Extract the (X, Y) coordinate from the center of the cell holding the provided text.  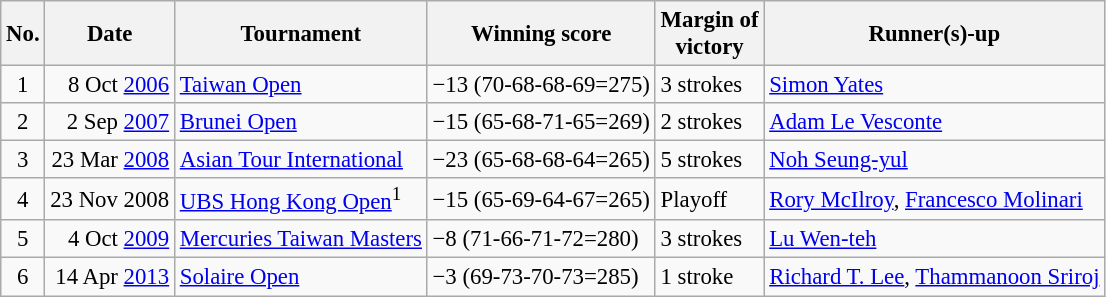
Adam Le Vesconte (934, 122)
No. (23, 34)
2 (23, 122)
UBS Hong Kong Open1 (300, 199)
Asian Tour International (300, 160)
Playoff (710, 199)
Richard T. Lee, Thammanoon Sriroj (934, 277)
Runner(s)-up (934, 34)
Margin ofvictory (710, 34)
1 (23, 85)
−13 (70-68-68-69=275) (541, 85)
3 (23, 160)
−23 (65-68-68-64=265) (541, 160)
−8 (71-66-71-72=280) (541, 239)
−15 (65-69-64-67=265) (541, 199)
Simon Yates (934, 85)
Mercuries Taiwan Masters (300, 239)
4 (23, 199)
23 Nov 2008 (110, 199)
Brunei Open (300, 122)
8 Oct 2006 (110, 85)
Date (110, 34)
Winning score (541, 34)
−15 (65-68-71-65=269) (541, 122)
Rory McIlroy, Francesco Molinari (934, 199)
23 Mar 2008 (110, 160)
Solaire Open (300, 277)
5 (23, 239)
1 stroke (710, 277)
4 Oct 2009 (110, 239)
Tournament (300, 34)
−3 (69-73-70-73=285) (541, 277)
2 strokes (710, 122)
14 Apr 2013 (110, 277)
5 strokes (710, 160)
Lu Wen-teh (934, 239)
6 (23, 277)
Taiwan Open (300, 85)
Noh Seung-yul (934, 160)
2 Sep 2007 (110, 122)
